Capture the cell that displays the provided text and extract its (X, Y) central coordinate. 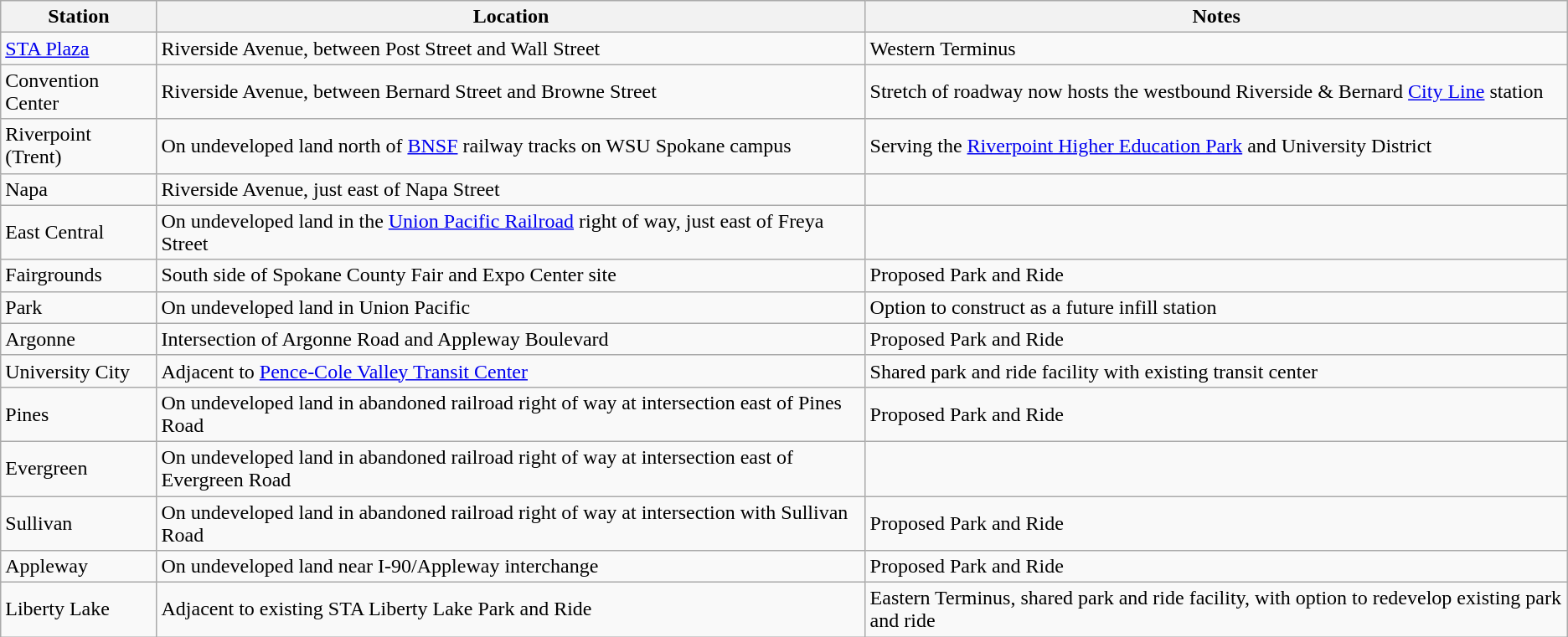
Pines (79, 414)
Location (511, 17)
Stretch of roadway now hosts the westbound Riverside & Bernard City Line station (1216, 92)
Liberty Lake (79, 609)
Argonne (79, 339)
Park (79, 307)
Evergreen (79, 469)
Convention Center (79, 92)
On undeveloped land in abandoned railroad right of way at intersection east of Evergreen Road (511, 469)
Intersection of Argonne Road and Appleway Boulevard (511, 339)
Riverpoint (Trent) (79, 146)
Riverside Avenue, between Bernard Street and Browne Street (511, 92)
Eastern Terminus, shared park and ride facility, with option to redevelop existing park and ride (1216, 609)
Notes (1216, 17)
Napa (79, 189)
On undeveloped land in abandoned railroad right of way at intersection east of Pines Road (511, 414)
Option to construct as a future infill station (1216, 307)
Riverside Avenue, between Post Street and Wall Street (511, 49)
On undeveloped land in abandoned railroad right of way at intersection with Sullivan Road (511, 522)
On undeveloped land in the Union Pacific Railroad right of way, just east of Freya Street (511, 233)
Riverside Avenue, just east of Napa Street (511, 189)
On undeveloped land near I-90/Appleway interchange (511, 567)
Fairgrounds (79, 275)
On undeveloped land north of BNSF railway tracks on WSU Spokane campus (511, 146)
Shared park and ride facility with existing transit center (1216, 371)
STA Plaza (79, 49)
East Central (79, 233)
Serving the Riverpoint Higher Education Park and University District (1216, 146)
Adjacent to Pence-Cole Valley Transit Center (511, 371)
Western Terminus (1216, 49)
Station (79, 17)
South side of Spokane County Fair and Expo Center site (511, 275)
Appleway (79, 567)
Adjacent to existing STA Liberty Lake Park and Ride (511, 609)
University City (79, 371)
Sullivan (79, 522)
On undeveloped land in Union Pacific (511, 307)
